Scan for the cell matching the given text and deliver its [x, y] coordinate at center. 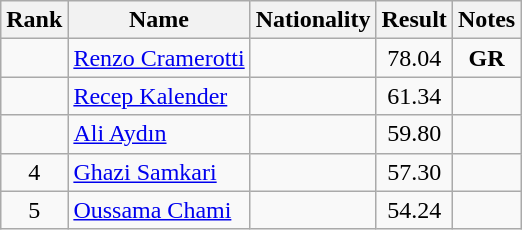
Recep Kalender [159, 96]
78.04 [414, 58]
Oussama Chami [159, 210]
57.30 [414, 172]
Ali Aydın [159, 134]
61.34 [414, 96]
Rank [34, 20]
5 [34, 210]
Notes [486, 20]
Result [414, 20]
Name [159, 20]
Ghazi Samkari [159, 172]
59.80 [414, 134]
4 [34, 172]
GR [486, 58]
Nationality [313, 20]
Renzo Cramerotti [159, 58]
54.24 [414, 210]
